Return [x, y] of the center of cell containing provided text 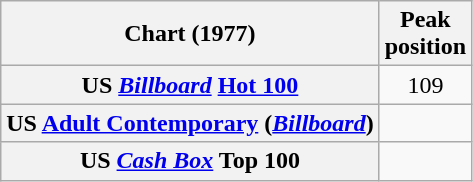
US Cash Box Top 100 [190, 161]
US Adult Contemporary (Billboard) [190, 123]
Chart (1977) [190, 34]
US Billboard Hot 100 [190, 85]
109 [425, 85]
Peakposition [425, 34]
